Output the [X, Y] coordinate of the center of the cell containing the given text.  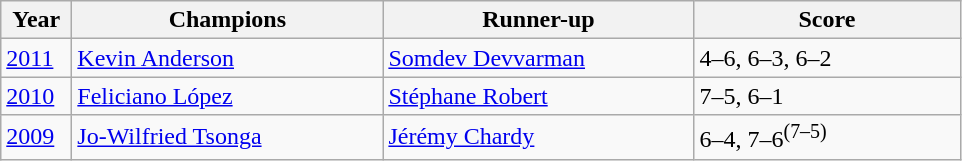
2009 [36, 138]
Stéphane Robert [538, 96]
Kevin Anderson [228, 58]
Jérémy Chardy [538, 138]
6–4, 7–6(7–5) [827, 138]
Somdev Devvarman [538, 58]
7–5, 6–1 [827, 96]
Jo-Wilfried Tsonga [228, 138]
4–6, 6–3, 6–2 [827, 58]
Score [827, 20]
Year [36, 20]
2010 [36, 96]
Runner-up [538, 20]
Champions [228, 20]
Feliciano López [228, 96]
2011 [36, 58]
